Provide the (X, Y) coordinate of the cell's center where the given text is located.  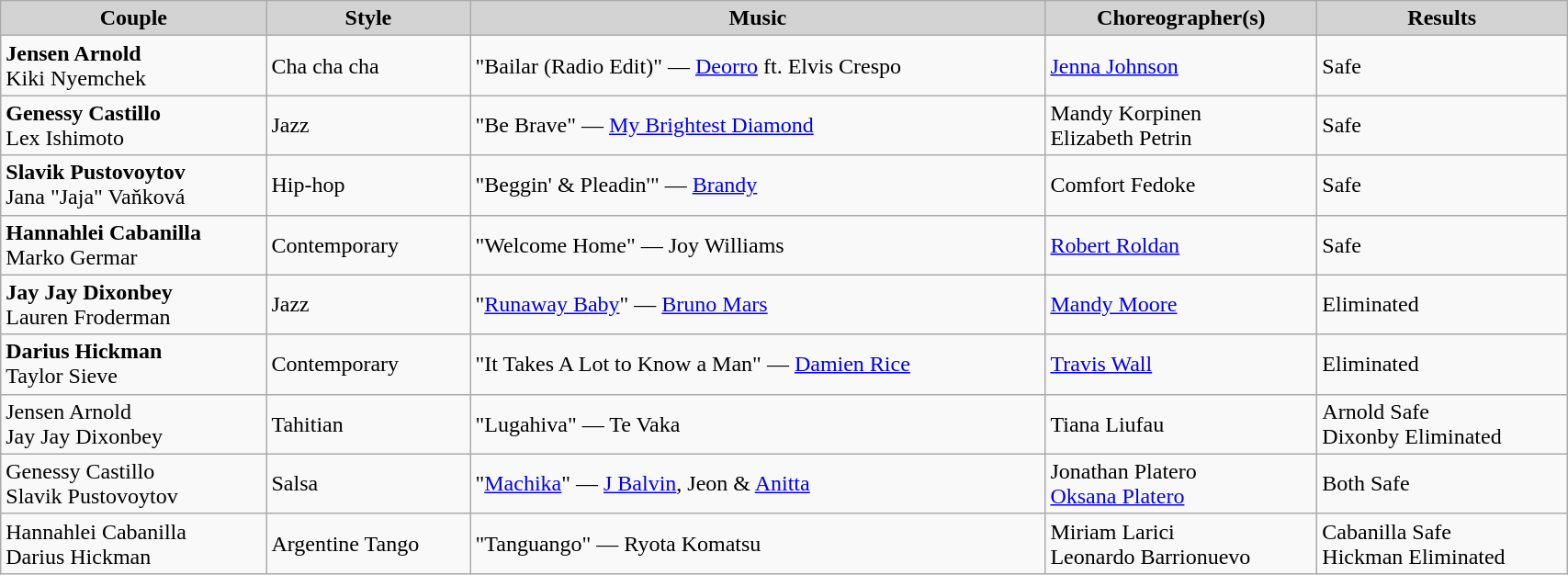
"Machika" — J Balvin, Jeon & Anitta (758, 483)
"It Takes A Lot to Know a Man" — Damien Rice (758, 364)
Tahitian (368, 424)
Genessy CastilloSlavik Pustovoytov (134, 483)
Style (368, 18)
Results (1442, 18)
Mandy KorpinenElizabeth Petrin (1181, 125)
Mandy Moore (1181, 305)
"Be Brave" — My Brightest Diamond (758, 125)
Jensen ArnoldKiki Nyemchek (134, 66)
Choreographer(s) (1181, 18)
Genessy CastilloLex Ishimoto (134, 125)
Tiana Liufau (1181, 424)
Travis Wall (1181, 364)
"Tanguango" — Ryota Komatsu (758, 544)
Jonathan PlateroOksana Platero (1181, 483)
Slavik PustovoytovJana "Jaja" Vaňková (134, 186)
"Beggin' & Pleadin'" — Brandy (758, 186)
"Welcome Home" — Joy Williams (758, 244)
Hannahlei CabanillaMarko Germar (134, 244)
Couple (134, 18)
Jenna Johnson (1181, 66)
"Lugahiva" — Te Vaka (758, 424)
Robert Roldan (1181, 244)
Jensen ArnoldJay Jay Dixonbey (134, 424)
Jay Jay DixonbeyLauren Froderman (134, 305)
Both Safe (1442, 483)
Darius HickmanTaylor Sieve (134, 364)
Miriam LariciLeonardo Barrionuevo (1181, 544)
Comfort Fedoke (1181, 186)
"Bailar (Radio Edit)" — Deorro ft. Elvis Crespo (758, 66)
Salsa (368, 483)
Argentine Tango (368, 544)
Cha cha cha (368, 66)
Music (758, 18)
Arnold SafeDixonby Eliminated (1442, 424)
Hip-hop (368, 186)
Cabanilla SafeHickman Eliminated (1442, 544)
"Runaway Baby" — Bruno Mars (758, 305)
Hannahlei CabanillaDarius Hickman (134, 544)
